From the cell containing the given text, extract its center point as (x, y) coordinate. 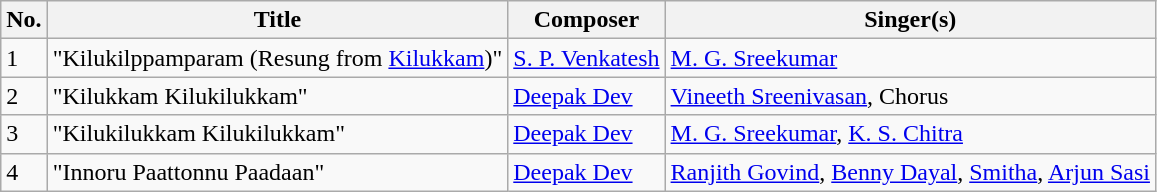
2 (24, 96)
"Kilukkam Kilukilukkam" (278, 96)
Vineeth Sreenivasan, Chorus (910, 96)
3 (24, 134)
Title (278, 20)
"Kilukilppamparam (Resung from Kilukkam)" (278, 58)
Ranjith Govind, Benny Dayal, Smitha, Arjun Sasi (910, 172)
4 (24, 172)
No. (24, 20)
"Innoru Paattonnu Paadaan" (278, 172)
"Kilukilukkam Kilukilukkam" (278, 134)
S. P. Venkatesh (586, 58)
1 (24, 58)
M. G. Sreekumar, K. S. Chitra (910, 134)
Singer(s) (910, 20)
Composer (586, 20)
M. G. Sreekumar (910, 58)
